From the cell containing the given text, extract its center point as [x, y] coordinate. 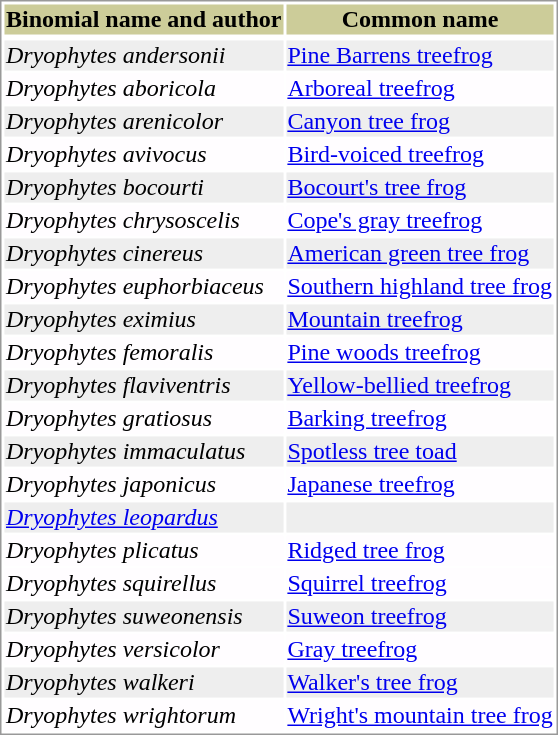
Dryophytes cinereus [143, 253]
Wright's mountain tree frog [420, 715]
Dryophytes chrysoscelis [143, 221]
Pine woods treefrog [420, 353]
Dryophytes walkeri [143, 683]
Japanese treefrog [420, 485]
Dryophytes wrightorum [143, 715]
Dryophytes bocourti [143, 187]
Common name [420, 19]
Dryophytes andersonii [143, 55]
Southern highland tree frog [420, 287]
Dryophytes arenicolor [143, 121]
Dryophytes femoralis [143, 353]
Squirrel treefrog [420, 583]
American green tree frog [420, 253]
Binomial name and author [143, 19]
Bird-voiced treefrog [420, 155]
Gray treefrog [420, 649]
Dryophytes aboricola [143, 89]
Cope's gray treefrog [420, 221]
Pine Barrens treefrog [420, 55]
Dryophytes euphorbiaceus [143, 287]
Dryophytes avivocus [143, 155]
Dryophytes japonicus [143, 485]
Barking treefrog [420, 419]
Dryophytes squirellus [143, 583]
Dryophytes versicolor [143, 649]
Dryophytes suweonensis [143, 617]
Dryophytes immaculatus [143, 451]
Ridged tree frog [420, 551]
Canyon tree frog [420, 121]
Arboreal treefrog [420, 89]
Dryophytes flaviventris [143, 385]
Dryophytes leopardus [143, 517]
Spotless tree toad [420, 451]
Suweon treefrog [420, 617]
Bocourt's tree frog [420, 187]
Yellow-bellied treefrog [420, 385]
Dryophytes eximius [143, 319]
Dryophytes gratiosus [143, 419]
Dryophytes plicatus [143, 551]
Walker's tree frog [420, 683]
Mountain treefrog [420, 319]
